Return (x, y) of the center of cell containing provided text 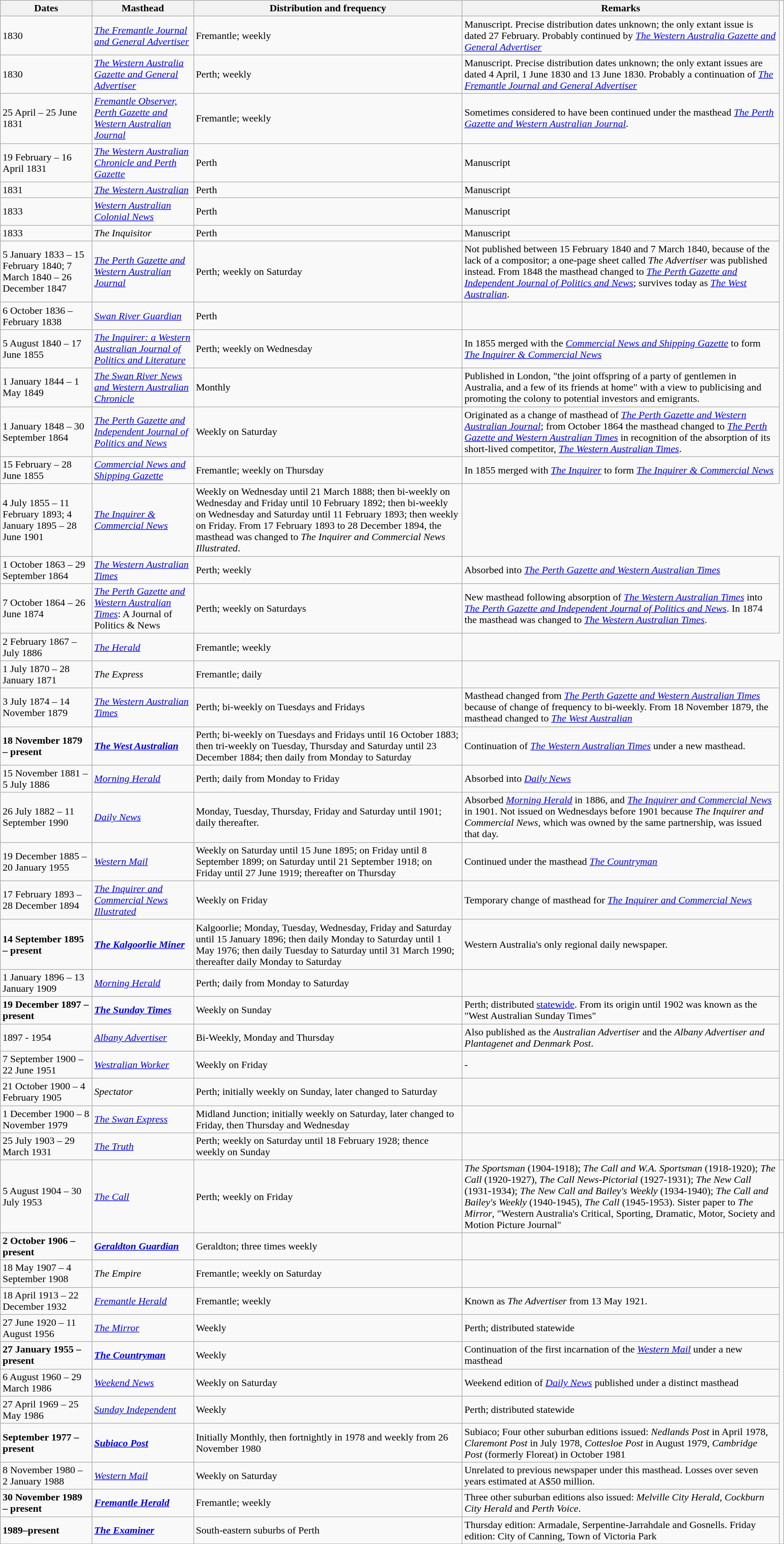
The Fremantle Journal and General Advertiser (143, 36)
The Perth Gazette and Western Australian Journal (143, 272)
Perth; initially weekly on Sunday, later changed to Saturday (328, 1092)
15 November 1881 – 5 July 1886 (46, 778)
5 January 1833 – 15 February 1840; 7 March 1840 – 26 December 1847 (46, 272)
Monday, Tuesday, Thursday, Friday and Saturday until 1901; daily thereafter. (328, 817)
21 October 1900 – 4 February 1905 (46, 1092)
The Western Australian Chronicle and Perth Gazette (143, 163)
Perth; distributed statewide. From its origin until 1902 was known as the "West Australian Sunday Times" (621, 1010)
Distribution and frequency (328, 8)
27 January 1955 – present (46, 1355)
18 April 1913 – 22 December 1932 (46, 1301)
Continued under the masthead The Countryman (621, 861)
The Western Australia Gazette and General Advertiser (143, 74)
Perth; weekly on Saturday (328, 272)
6 October 1836 – February 1838 (46, 316)
30 November 1989 – present (46, 1503)
Absorbed into Daily News (621, 778)
The Express (143, 675)
Temporary change of masthead for The Inquirer and Commercial News (621, 900)
1989–present (46, 1530)
Perth; weekly on Wednesday (328, 349)
Thursday edition: Armadale, Serpentine-Jarrahdale and Gosnells. Friday edition: City of Canning, Town of Victoria Park (621, 1530)
Weekend edition of Daily News published under a distinct masthead (621, 1383)
Albany Advertiser (143, 1037)
- (621, 1065)
The Mirror (143, 1328)
Fremantle; daily (328, 675)
5 August 1904 – 30 July 1953 (46, 1197)
In 1855 merged with The Inquirer to form The Inquirer & Commercial News (621, 470)
4 July 1855 – 11 February 1893; 4 January 1895 – 28 June 1901 (46, 520)
27 April 1969 – 25 May 1986 (46, 1410)
Three other suburban editions also issued: Melville City Herald, Cockburn City Herald and Perth Voice. (621, 1503)
15 February – 28 June 1855 (46, 470)
Absorbed into The Perth Gazette and Western Australian Times (621, 570)
Unrelated to previous newspaper under this masthead. Losses over seven years estimated at A$50 million. (621, 1476)
The Herald (143, 647)
In 1855 merged with the Commercial News and Shipping Gazette to form The Inquirer & Commercial News (621, 349)
1 October 1863 – 29 September 1864 (46, 570)
Spectator (143, 1092)
The Inquisitor (143, 233)
3 July 1874 – 14 November 1879 (46, 707)
18 November 1879 – present (46, 746)
The Western Australian (143, 190)
1 January 1844 – 1 May 1849 (46, 387)
The Sunday Times (143, 1010)
Initially Monthly, then fortnightly in 1978 and weekly from 26 November 1980 (328, 1443)
25 April – 25 June 1831 (46, 118)
19 February – 16 April 1831 (46, 163)
14 September 1895 – present (46, 944)
Daily News (143, 817)
The Examiner (143, 1530)
The Empire (143, 1274)
Known as The Advertiser from 13 May 1921. (621, 1301)
Western Australia's only regional daily newspaper. (621, 944)
The Perth Gazette and Independent Journal of Politics and News (143, 432)
Continuation of The Western Australian Times under a new masthead. (621, 746)
27 June 1920 – 11 August 1956 (46, 1328)
Remarks (621, 8)
1 January 1896 – 13 January 1909 (46, 983)
Sunday Independent (143, 1410)
Masthead (143, 8)
25 July 1903 – 29 March 1931 (46, 1146)
Bi-Weekly, Monday and Thursday (328, 1037)
The West Australian (143, 746)
7 October 1864 – 26 June 1874 (46, 608)
1 July 1870 – 28 January 1871 (46, 675)
The Inquirer: a Western Australian Journal of Politics and Literature (143, 349)
Weekly on Sunday (328, 1010)
1 January 1848 – 30 September 1864 (46, 432)
South-eastern suburbs of Perth (328, 1530)
Western Australian Colonial News (143, 211)
2 February 1867 – July 1886 (46, 647)
7 September 1900 – 22 June 1951 (46, 1065)
The Swan Express (143, 1120)
Westralian Worker (143, 1065)
Midland Junction; initially weekly on Saturday, later changed to Friday, then Thursday and Wednesday (328, 1120)
Geraldton; three times weekly (328, 1246)
18 May 1907 – 4 September 1908 (46, 1274)
Perth; weekly on Saturday until 18 February 1928; thence weekly on Sunday (328, 1146)
September 1977 – present (46, 1443)
Perth; weekly on Friday (328, 1197)
Swan River Guardian (143, 316)
Also published as the Australian Advertiser and the Albany Advertiser and Plantagenet and Denmark Post. (621, 1037)
Geraldton Guardian (143, 1246)
The Kalgoorlie Miner (143, 944)
Monthly (328, 387)
19 December 1885 – 20 January 1955 (46, 861)
2 October 1906 – present (46, 1246)
6 August 1960 – 29 March 1986 (46, 1383)
Perth; bi-weekly on Tuesdays and Fridays (328, 707)
Perth; weekly on Saturdays (328, 608)
Dates (46, 8)
Sometimes considered to have been continued under the masthead The Perth Gazette and Western Australian Journal. (621, 118)
17 February 1893 – 28 December 1894 (46, 900)
Perth; daily from Monday to Friday (328, 778)
Fremantle Observer, Perth Gazette and Western Australian Journal (143, 118)
5 August 1840 – 17 June 1855 (46, 349)
Fremantle; weekly on Thursday (328, 470)
The Truth (143, 1146)
Continuation of the first incarnation of the Western Mail under a new masthead (621, 1355)
The Call (143, 1197)
The Inquirer & Commercial News (143, 520)
1831 (46, 190)
1 December 1900 – 8 November 1979 (46, 1120)
Fremantle; weekly on Saturday (328, 1274)
26 July 1882 – 11 September 1990 (46, 817)
Commercial News and Shipping Gazette (143, 470)
19 December 1897 – present (46, 1010)
The Inquirer and Commercial News Illustrated (143, 900)
The Countryman (143, 1355)
1897 - 1954 (46, 1037)
8 November 1980 – 2 January 1988 (46, 1476)
Weekend News (143, 1383)
Subiaco Post (143, 1443)
The Swan River News and Western Australian Chronicle (143, 387)
Perth; daily from Monday to Saturday (328, 983)
The Perth Gazette and Western Australian Times: A Journal of Politics & News (143, 608)
